Return the (X, Y) coordinate for the center point of the cell that contains the specified text.  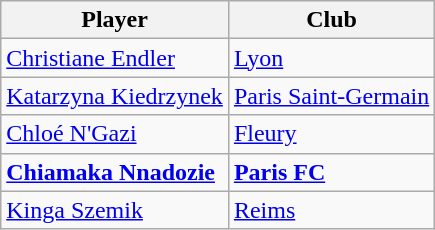
Player (115, 20)
Katarzyna Kiedrzynek (115, 96)
Lyon (331, 58)
Paris FC (331, 172)
Reims (331, 210)
Kinga Szemik (115, 210)
Christiane Endler (115, 58)
Fleury (331, 134)
Club (331, 20)
Chloé N'Gazi (115, 134)
Paris Saint-Germain (331, 96)
Chiamaka Nnadozie (115, 172)
